From the cell containing the given text, extract its center point as (X, Y) coordinate. 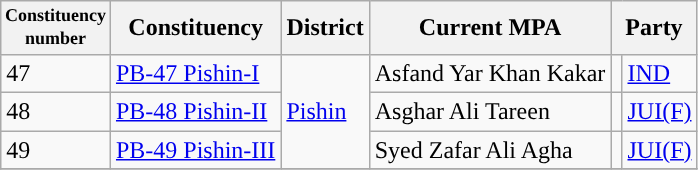
PB-47 Pishin-I (195, 73)
Constituency (195, 28)
Pishin (325, 111)
IND (660, 73)
47 (56, 73)
Current MPA (490, 28)
49 (56, 150)
Party (654, 28)
PB-48 Pishin-II (195, 111)
Asfand Yar Khan Kakar (490, 73)
PB-49 Pishin-III (195, 150)
District (325, 28)
48 (56, 111)
Constituency number (56, 28)
Asghar Ali Tareen (490, 111)
Syed Zafar Ali Agha (490, 150)
